For the text-containing cell, return its midpoint in [x, y] coordinate format. 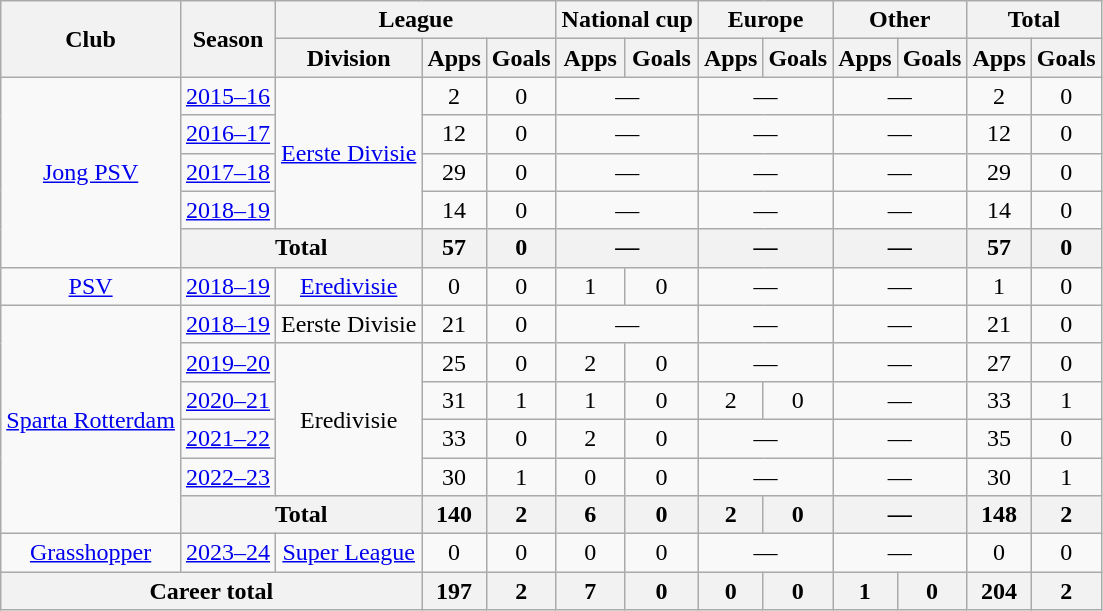
Sparta Rotterdam [91, 419]
2019–20 [228, 362]
Super League [349, 553]
2017–18 [228, 172]
Other [900, 20]
35 [999, 438]
2015–16 [228, 96]
Season [228, 39]
2022–23 [228, 477]
Grasshopper [91, 553]
27 [999, 362]
2021–22 [228, 438]
2016–17 [228, 134]
148 [999, 515]
2020–21 [228, 400]
25 [454, 362]
197 [454, 591]
Career total [212, 591]
2023–24 [228, 553]
6 [590, 515]
7 [590, 591]
140 [454, 515]
31 [454, 400]
Club [91, 39]
Jong PSV [91, 172]
Europe [765, 20]
204 [999, 591]
League [416, 20]
PSV [91, 286]
National cup [627, 20]
Division [349, 58]
